Capture the cell that displays the provided text and extract its (x, y) central coordinate. 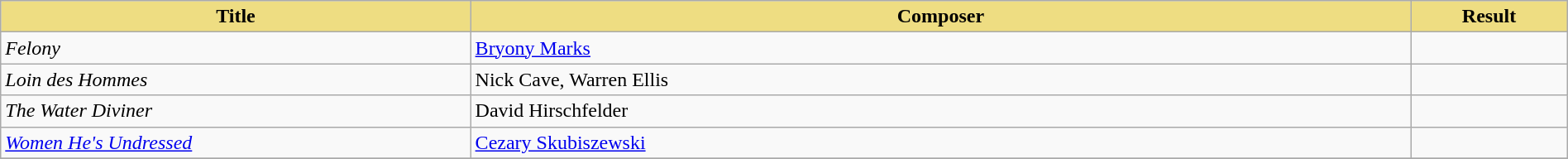
Bryony Marks (941, 48)
David Hirschfelder (941, 111)
Cezary Skubiszewski (941, 142)
Felony (236, 48)
Loin des Hommes (236, 79)
Composer (941, 17)
Women He's Undressed (236, 142)
The Water Diviner (236, 111)
Nick Cave, Warren Ellis (941, 79)
Title (236, 17)
Result (1489, 17)
